Find where the given text appears and provide that cell's center as (x, y) coordinate. 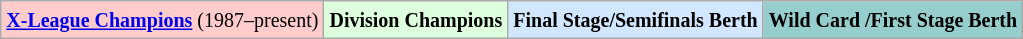
Wild Card /First Stage Berth (892, 20)
Division Champions (416, 20)
X-League Champions (1987–present) (162, 20)
Final Stage/Semifinals Berth (636, 20)
